Identify which cell holds the provided text, then report its [X, Y] central coordinate. 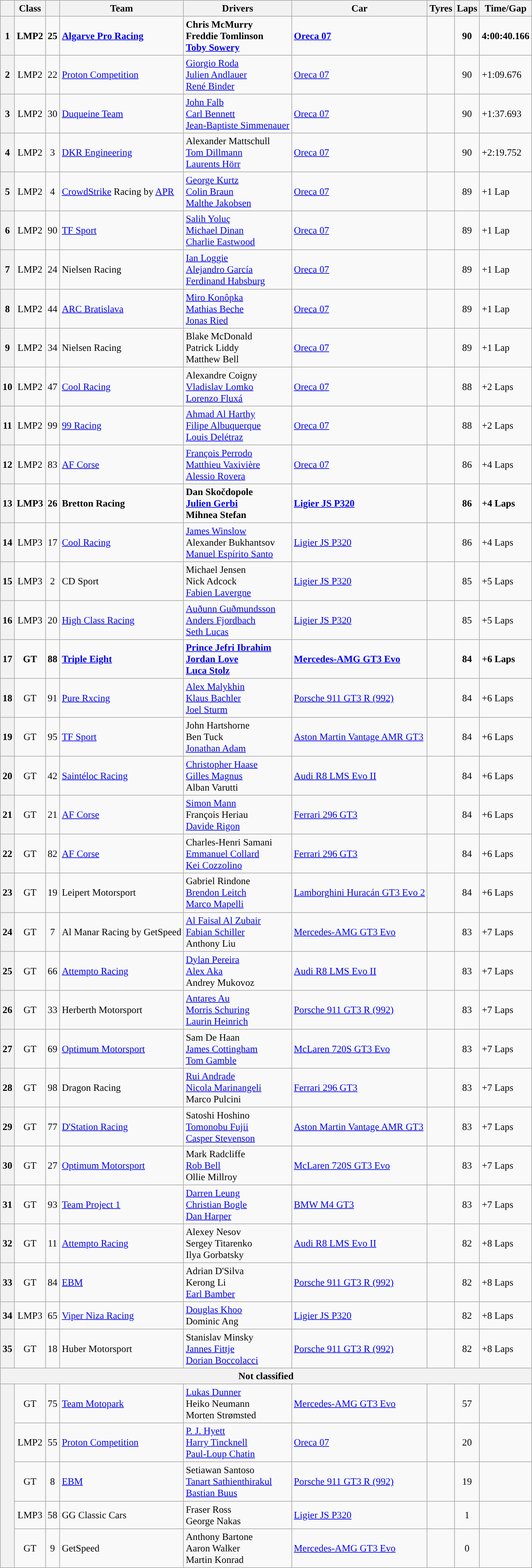
16 [8, 620]
Algarve Pro Racing [122, 36]
Triple Eight [122, 659]
93 [53, 1204]
François Perrodo Matthieu Vaxivière Alessio Rovera [238, 464]
15 [8, 581]
Team Motopark [122, 1404]
91 [53, 698]
DKR Engineering [122, 153]
Fraser Ross George Nakas [238, 1515]
Charles-Henri Samani Emmanuel Collard Kei Cozzolino [238, 854]
95 [53, 737]
Christopher Haase Gilles Magnus Alban Varutti [238, 776]
CrowdStrike Racing by APR [122, 192]
CD Sport [122, 581]
Dragon Racing [122, 1088]
35 [8, 1349]
12 [8, 464]
32 [8, 1244]
66 [53, 971]
Gabriel Rindone Brendon Leitch Marco Mapelli [238, 893]
Antares Au Morris Schuring Laurin Heinrich [238, 1010]
Adrian D'Silva Kerong Li Earl Bamber [238, 1283]
Stanislav Minsky Jannes Fittje Dorian Boccolacci [238, 1349]
Giorgio Roda Julien Andlauer René Binder [238, 75]
George Kurtz Colin Braun Malthe Jakobsen [238, 192]
+2:19.752 [506, 153]
Alexandre Coigny Vladislav Lomko Lorenzo Fluxá [238, 387]
23 [8, 893]
John Hartshorne Ben Tuck Jonathan Adam [238, 737]
Viper Niza Racing [122, 1316]
D'Station Racing [122, 1127]
Anthony Bartone Aaron Walker Martin Konrad [238, 1548]
Herberth Motorsport [122, 1010]
31 [8, 1204]
BMW M4 GT3 [360, 1204]
Not classified [266, 1376]
Alexey Nesov Sergey Titarenko Ilya Gorbatsky [238, 1244]
P. J. Hyett Harry Tincknell Paul-Loup Chatin [238, 1443]
James Winslow Alexander Bukhantsov Manuel Espírito Santo [238, 542]
69 [53, 1049]
57 [467, 1404]
Leipert Motorsport [122, 893]
44 [53, 309]
Dylan Pereira Alex Aka Andrey Mukovoz [238, 971]
99 [53, 425]
GetSpeed [122, 1548]
+1:09.676 [506, 75]
55 [53, 1443]
John Falb Carl Bennett Jean-Baptiste Simmenauer [238, 114]
Michael Jensen Nick Adcock Fabien Lavergne [238, 581]
Mark Radcliffe Rob Bell Ollie Millroy [238, 1166]
6 [8, 231]
Prince Jefri Ibrahim Jordan Love Luca Stolz [238, 659]
Alex Malykhin Klaus Bachler Joel Sturm [238, 698]
Satoshi Hoshino Tomonobu Fujii Casper Stevenson [238, 1127]
Auðunn Guðmundsson Anders Fjordbach Seth Lucas [238, 620]
Douglas Khoo Dominic Ang [238, 1316]
High Class Racing [122, 620]
Salih Yoluç Michael Dinan Charlie Eastwood [238, 231]
Blake McDonald Patrick Liddy Matthew Bell [238, 347]
Bretton Racing [122, 504]
+1:37.693 [506, 114]
Class [30, 9]
47 [53, 387]
Alexander Mattschull Tom Dillmann Laurents Hörr [238, 153]
Duqueine Team [122, 114]
Al Manar Racing by GetSpeed [122, 932]
Ian Loggie Alejandro García Ferdinand Habsburg [238, 270]
ARC Bratislava [122, 309]
Rui Andrade Nicola Marinangeli Marco Pulcini [238, 1088]
Chris McMurry Freddie Tomlinson Toby Sowery [238, 36]
42 [53, 776]
Setiawan Santoso Tanart Sathienthirakul Bastian Buus [238, 1482]
98 [53, 1088]
28 [8, 1088]
Ahmad Al Harthy Filipe Albuquerque Louis Delétraz [238, 425]
13 [8, 504]
Sam De Haan James Cottingham Tom Gamble [238, 1049]
77 [53, 1127]
65 [53, 1316]
Lamborghini Huracán GT3 Evo 2 [360, 893]
75 [53, 1404]
58 [53, 1515]
4:00:40.166 [506, 36]
Saintéloc Racing [122, 776]
5 [8, 192]
Team Project 1 [122, 1204]
99 Racing [122, 425]
Time/Gap [506, 9]
GG Classic Cars [122, 1515]
Pure Rxcing [122, 698]
14 [8, 542]
Tyres [441, 9]
29 [8, 1127]
Car [360, 9]
Team [122, 9]
10 [8, 387]
Miro Konôpka Mathias Beche Jonas Ried [238, 309]
Huber Motorsport [122, 1349]
Drivers [238, 9]
Lukas Dunner Heiko Neumann Morten Strømsted [238, 1404]
Darren Leung Christian Bogle Dan Harper [238, 1204]
Simon Mann François Heriau Davide Rigon [238, 815]
Al Faisal Al Zubair Fabian Schiller Anthony Liu [238, 932]
0 [467, 1548]
Laps [467, 9]
Dan Skočdopole Julien Gerbi Mihnea Stefan [238, 504]
